Determine the (x, y) coordinate at the center of the cell enclosing the given text.  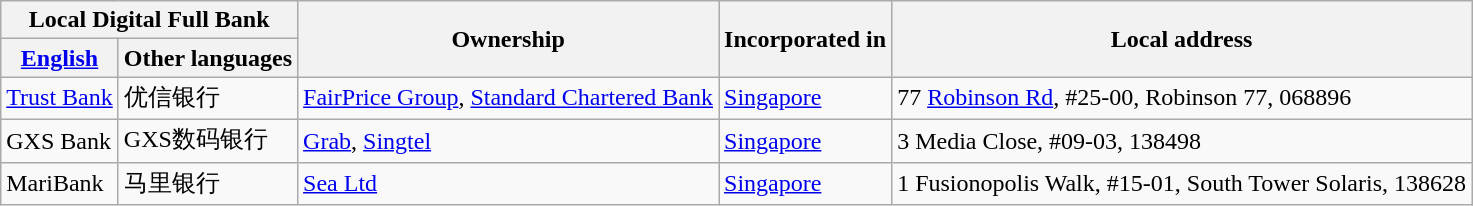
Ownership (508, 39)
Other languages (208, 58)
Grab, Singtel (508, 140)
GXS数码银行 (208, 140)
77 Robinson Rd, #25-00, Robinson 77, 068896 (1182, 98)
Incorporated in (806, 39)
GXS Bank (60, 140)
1 Fusionopolis Walk, #15-01, South Tower Solaris, 138628 (1182, 184)
Trust Bank (60, 98)
MariBank (60, 184)
FairPrice Group, Standard Chartered Bank (508, 98)
优信银行 (208, 98)
Sea Ltd (508, 184)
马里银行 (208, 184)
Local address (1182, 39)
Local Digital Full Bank (150, 20)
3 Media Close, #09-03, 138498 (1182, 140)
English (60, 58)
